Extract the (x, y) coordinate from the center of the cell holding the provided text.  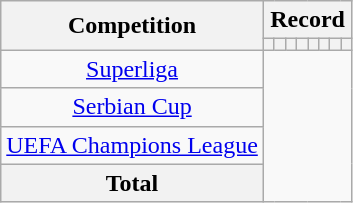
Total (132, 183)
Superliga (132, 69)
Competition (132, 26)
Serbian Cup (132, 107)
Record (307, 20)
UEFA Champions League (132, 145)
